Locate the cell with the specified text and output its [X, Y] center coordinate. 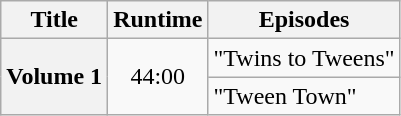
"Tween Town" [304, 96]
Runtime [158, 20]
Episodes [304, 20]
"Twins to Tweens" [304, 58]
44:00 [158, 77]
Volume 1 [54, 77]
Title [54, 20]
